Identify which cell holds the provided text, then report its [x, y] central coordinate. 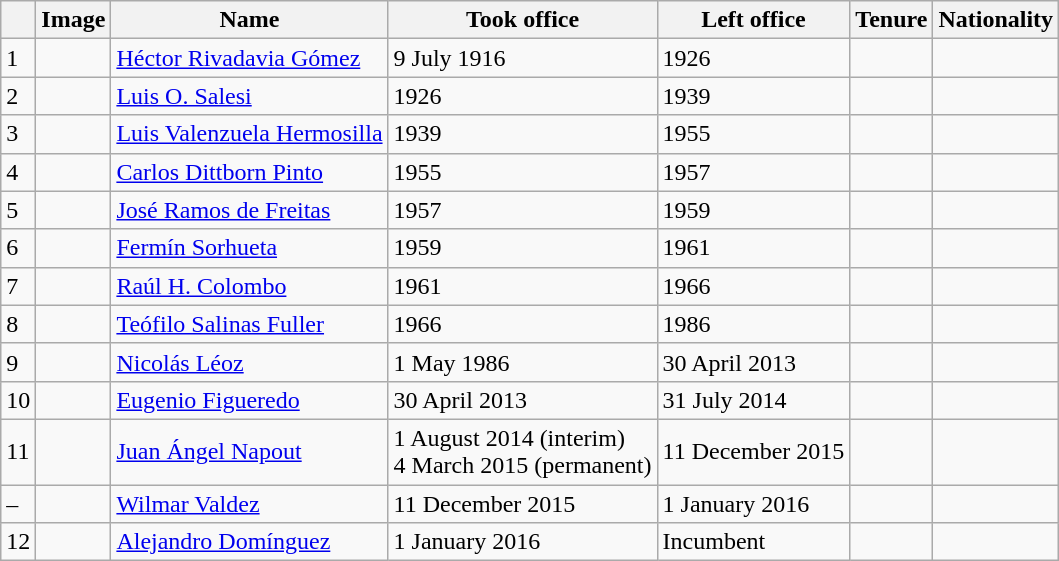
Fermín Sorhueta [250, 248]
Took office [522, 20]
9 July 1916 [522, 58]
8 [18, 324]
José Ramos de Freitas [250, 210]
31 July 2014 [754, 400]
9 [18, 362]
1 August 2014 (interim) 4 March 2015 (permanent) [522, 452]
Eugenio Figueredo [250, 400]
4 [18, 172]
1986 [754, 324]
12 [18, 542]
Name [250, 20]
Nationality [996, 20]
Nicolás Léoz [250, 362]
Héctor Rivadavia Gómez [250, 58]
Tenure [892, 20]
7 [18, 286]
Wilmar Valdez [250, 503]
Image [74, 20]
Carlos Dittborn Pinto [250, 172]
Incumbent [754, 542]
2 [18, 96]
3 [18, 134]
Teófilo Salinas Fuller [250, 324]
Luis O. Salesi [250, 96]
10 [18, 400]
Raúl H. Colombo [250, 286]
Juan Ángel Napout [250, 452]
6 [18, 248]
Alejandro Domínguez [250, 542]
– [18, 503]
Luis Valenzuela Hermosilla [250, 134]
Left office [754, 20]
1 [18, 58]
1 May 1986 [522, 362]
5 [18, 210]
11 [18, 452]
